Return the (x, y) coordinate for the center point of the cell that contains the specified text.  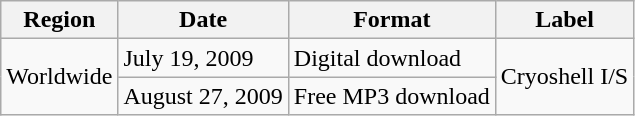
Digital download (392, 58)
August 27, 2009 (203, 96)
July 19, 2009 (203, 58)
Region (60, 20)
Date (203, 20)
Worldwide (60, 77)
Label (564, 20)
Format (392, 20)
Free MP3 download (392, 96)
Cryoshell I/S (564, 77)
